Pinpoint the cell where the given text exists, returning its (X, Y) midpoint coordinate. 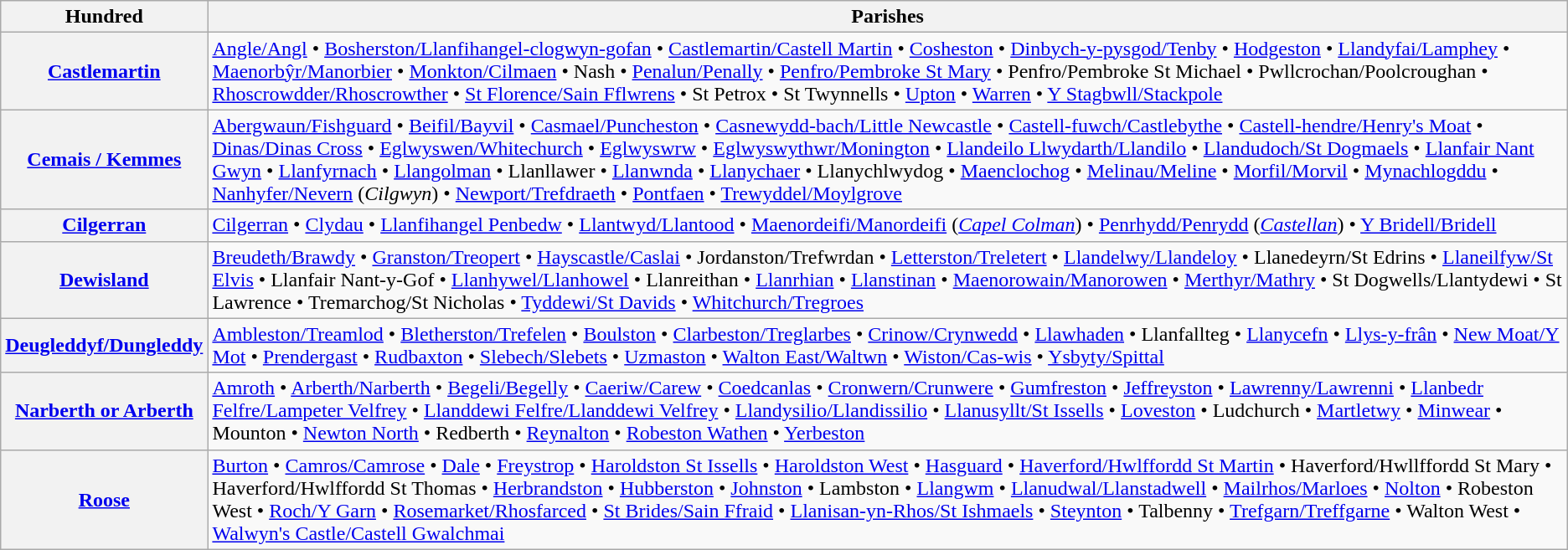
Cilgerran (104, 225)
Dewisland (104, 280)
Deugleddyf/Dungleddy (104, 345)
Roose (104, 499)
Cemais / Kemmes (104, 159)
Narberth or Arberth (104, 411)
Hundred (104, 17)
Parishes (888, 17)
Castlemartin (104, 71)
